Scan for the cell matching the given text and deliver its (x, y) coordinate at center. 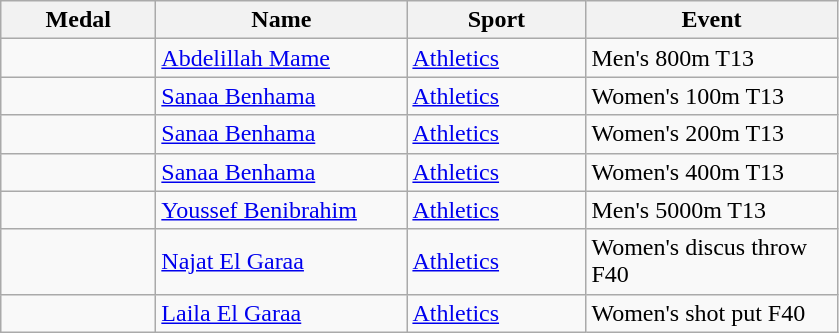
Youssef Benibrahim (282, 210)
Event (712, 20)
Men's 5000m T13 (712, 210)
Women's 200m T13 (712, 134)
Medal (78, 20)
Women's 400m T13 (712, 172)
Laila El Garaa (282, 313)
Women's shot put F40 (712, 313)
Abdelillah Mame (282, 58)
Women's discus throw F40 (712, 262)
Name (282, 20)
Najat El Garaa (282, 262)
Men's 800m T13 (712, 58)
Women's 100m T13 (712, 96)
Sport (496, 20)
